Return (X, Y) of the center of cell containing provided text 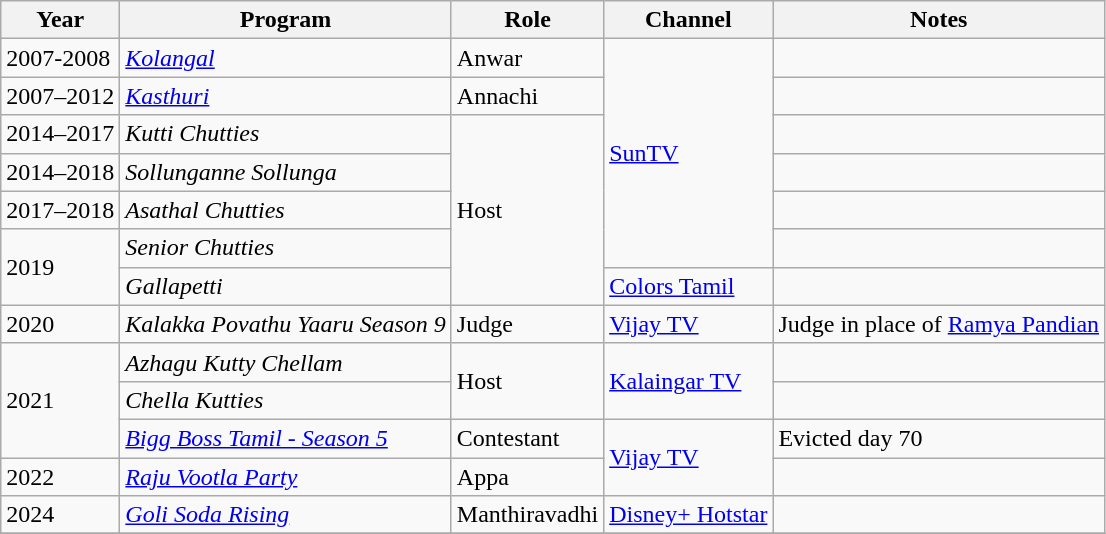
Kalaingar TV (688, 381)
2014–2017 (60, 134)
Manthiravadhi (527, 515)
2024 (60, 515)
2022 (60, 477)
Raju Vootla Party (286, 477)
2007-2008 (60, 58)
Year (60, 20)
Evicted day 70 (939, 438)
Disney+ Hotstar (688, 515)
SunTV (688, 153)
2007–2012 (60, 96)
Appa (527, 477)
2014–2018 (60, 172)
Chella Kutties (286, 400)
Azhagu Kutty Chellam (286, 362)
Channel (688, 20)
Judge in place of Ramya Pandian (939, 324)
Notes (939, 20)
Kalakka Povathu Yaaru Season 9 (286, 324)
Role (527, 20)
Bigg Boss Tamil - Season 5 (286, 438)
Goli Soda Rising (286, 515)
Kasthuri (286, 96)
Judge (527, 324)
Contestant (527, 438)
2017–2018 (60, 210)
Kutti Chutties (286, 134)
Asathal Chutties (286, 210)
Colors Tamil (688, 286)
Anwar (527, 58)
Annachi (527, 96)
Kolangal (286, 58)
2021 (60, 400)
Program (286, 20)
Senior Chutties (286, 248)
2019 (60, 267)
Gallapetti (286, 286)
Sollunganne Sollunga (286, 172)
2020 (60, 324)
